Identify which cell holds the provided text, then report its (X, Y) central coordinate. 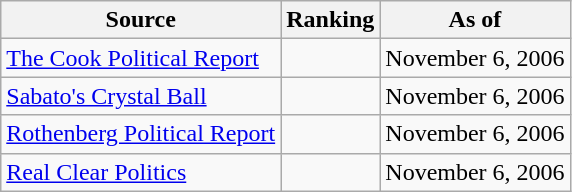
Real Clear Politics (141, 172)
Source (141, 20)
Ranking (330, 20)
Rothenberg Political Report (141, 134)
Sabato's Crystal Ball (141, 96)
As of (475, 20)
The Cook Political Report (141, 58)
